Detect which cell encompasses the target text, then output its (x, y) center coordinate. 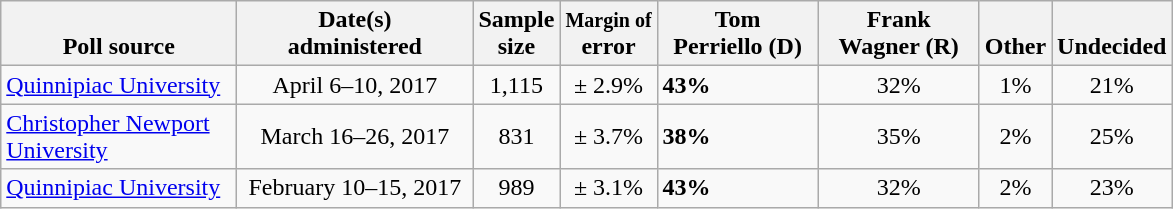
35% (898, 136)
38% (738, 136)
April 6–10, 2017 (355, 85)
March 16–26, 2017 (355, 136)
February 10–15, 2017 (355, 188)
989 (516, 188)
TomPerriello (D) (738, 34)
1% (1015, 85)
± 2.9% (608, 85)
Undecided (1112, 34)
Poll source (119, 34)
23% (1112, 188)
21% (1112, 85)
831 (516, 136)
Date(s)administered (355, 34)
Other (1015, 34)
FrankWagner (R) (898, 34)
Margin oferror (608, 34)
± 3.7% (608, 136)
Christopher Newport University (119, 136)
Samplesize (516, 34)
± 3.1% (608, 188)
25% (1112, 136)
1,115 (516, 85)
